From the cell containing the given text, extract its center point as (x, y) coordinate. 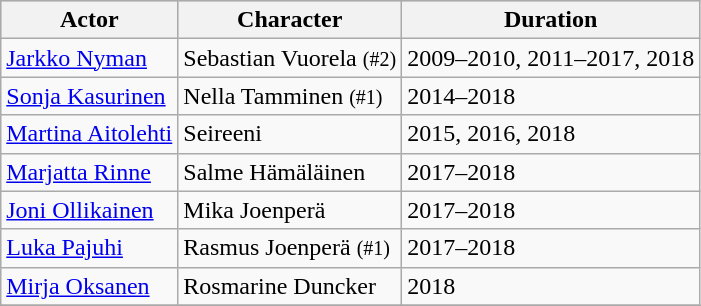
Actor (90, 20)
2009–2010, 2011–2017, 2018 (551, 58)
Rosmarine Duncker (290, 286)
Seireeni (290, 134)
Martina Aitolehti (90, 134)
Luka Pajuhi (90, 248)
Character (290, 20)
Mirja Oksanen (90, 286)
Mika Joenperä (290, 210)
2014–2018 (551, 96)
Rasmus Joenperä (#1) (290, 248)
Duration (551, 20)
2018 (551, 286)
Salme Hämäläinen (290, 172)
Joni Ollikainen (90, 210)
Nella Tamminen (#1) (290, 96)
Marjatta Rinne (90, 172)
Jarkko Nyman (90, 58)
Sebastian Vuorela (#2) (290, 58)
2015, 2016, 2018 (551, 134)
Sonja Kasurinen (90, 96)
